Determine the [X, Y] coordinate at the center of the cell enclosing the given text.  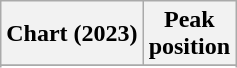
Chart (2023) [72, 34]
Peakposition [189, 34]
